Pinpoint the cell where the given text exists, returning its [x, y] midpoint coordinate. 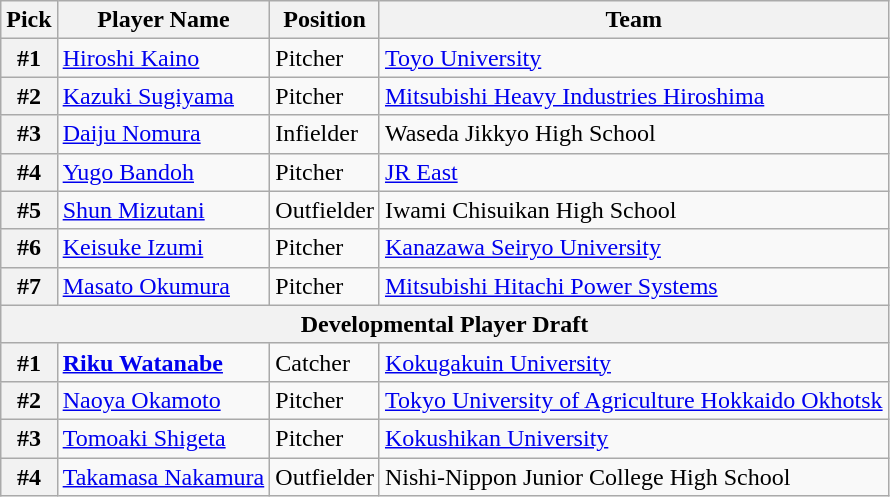
Tomoaki Shigeta [164, 438]
Kokugakuin University [634, 362]
Mitsubishi Hitachi Power Systems [634, 286]
Catcher [325, 362]
Team [634, 20]
Hiroshi Kaino [164, 58]
JR East [634, 172]
Kazuki Sugiyama [164, 96]
Toyo University [634, 58]
Position [325, 20]
Player Name [164, 20]
Mitsubishi Heavy Industries Hiroshima [634, 96]
Daiju Nomura [164, 134]
Nishi-Nippon Junior College High School [634, 477]
Takamasa Nakamura [164, 477]
#5 [29, 210]
Pick [29, 20]
#6 [29, 248]
Kokushikan University [634, 438]
Waseda Jikkyo High School [634, 134]
#7 [29, 286]
Riku Watanabe [164, 362]
Yugo Bandoh [164, 172]
Shun Mizutani [164, 210]
Iwami Chisuikan High School [634, 210]
Masato Okumura [164, 286]
Tokyo University of Agriculture Hokkaido Okhotsk [634, 400]
Infielder [325, 134]
Developmental Player Draft [444, 324]
Keisuke Izumi [164, 248]
Naoya Okamoto [164, 400]
Kanazawa Seiryo University [634, 248]
